Scan for the cell matching the given text and deliver its [x, y] coordinate at center. 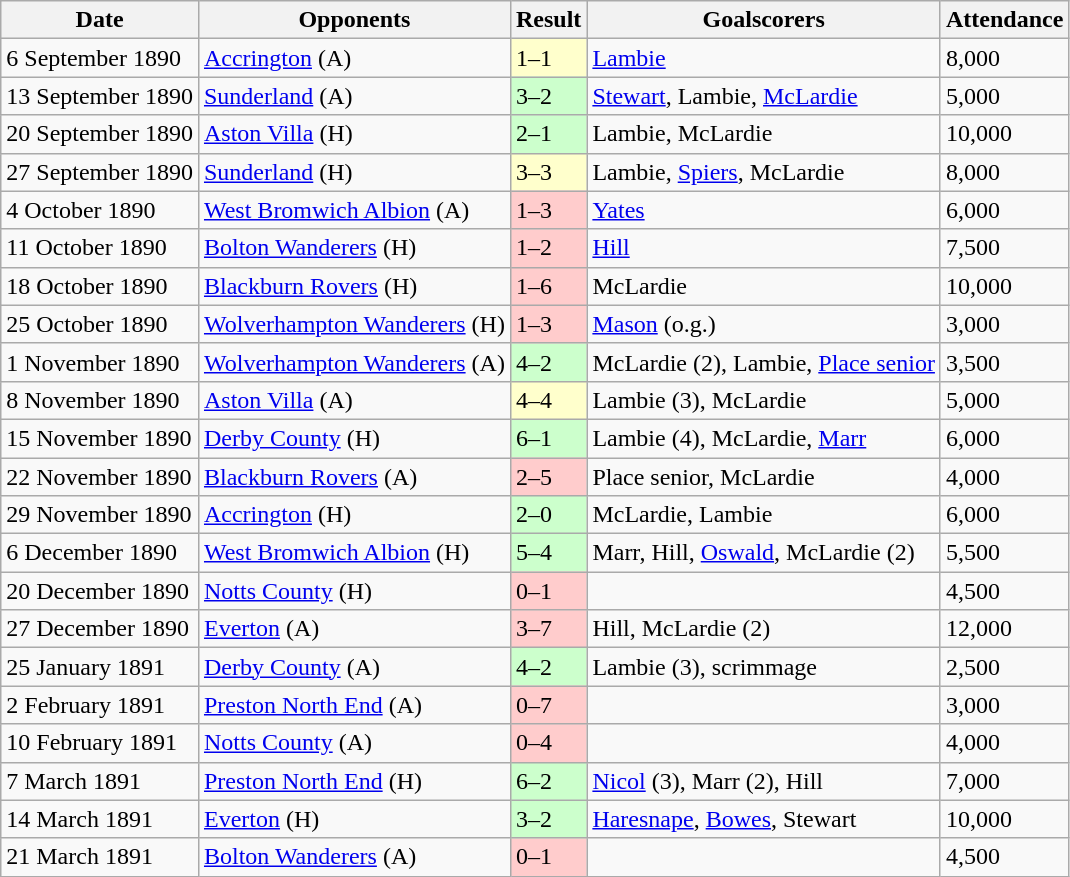
1–6 [548, 286]
27 September 1890 [100, 172]
5,500 [1004, 553]
18 October 1890 [100, 286]
Bolton Wanderers (H) [354, 248]
Lambie, Spiers, McLardie [764, 172]
10 February 1891 [100, 743]
Wolverhampton Wanderers (A) [354, 362]
2–1 [548, 134]
Preston North End (A) [354, 705]
Accrington (A) [354, 58]
2–0 [548, 515]
Attendance [1004, 20]
12,000 [1004, 629]
7 March 1891 [100, 781]
Preston North End (H) [354, 781]
0–4 [548, 743]
6–2 [548, 781]
8 November 1890 [100, 400]
Derby County (A) [354, 667]
Lambie (3), scrimmage [764, 667]
11 October 1890 [100, 248]
Goalscorers [764, 20]
Yates [764, 210]
Derby County (H) [354, 438]
Accrington (H) [354, 515]
29 November 1890 [100, 515]
7,000 [1004, 781]
15 November 1890 [100, 438]
West Bromwich Albion (A) [354, 210]
2–5 [548, 477]
Wolverhampton Wanderers (H) [354, 324]
20 September 1890 [100, 134]
22 November 1890 [100, 477]
McLardie, Lambie [764, 515]
Aston Villa (H) [354, 134]
Everton (A) [354, 629]
Sunderland (H) [354, 172]
Opponents [354, 20]
25 October 1890 [100, 324]
Lambie (3), McLardie [764, 400]
Haresnape, Bowes, Stewart [764, 819]
Nicol (3), Marr (2), Hill [764, 781]
1–1 [548, 58]
Mason (o.g.) [764, 324]
1 November 1890 [100, 362]
6–1 [548, 438]
4 October 1890 [100, 210]
6 September 1890 [100, 58]
0–7 [548, 705]
Result [548, 20]
20 December 1890 [100, 591]
Stewart, Lambie, McLardie [764, 96]
2 February 1891 [100, 705]
Bolton Wanderers (A) [354, 857]
Blackburn Rovers (H) [354, 286]
14 March 1891 [100, 819]
4–4 [548, 400]
McLardie [764, 286]
13 September 1890 [100, 96]
Place senior, McLardie [764, 477]
Marr, Hill, Oswald, McLardie (2) [764, 553]
Lambie, McLardie [764, 134]
Sunderland (A) [354, 96]
West Bromwich Albion (H) [354, 553]
Hill [764, 248]
Everton (H) [354, 819]
27 December 1890 [100, 629]
7,500 [1004, 248]
3,500 [1004, 362]
Aston Villa (A) [354, 400]
Notts County (A) [354, 743]
Notts County (H) [354, 591]
Blackburn Rovers (A) [354, 477]
3–7 [548, 629]
Hill, McLardie (2) [764, 629]
3–3 [548, 172]
McLardie (2), Lambie, Place senior [764, 362]
6 December 1890 [100, 553]
2,500 [1004, 667]
5–4 [548, 553]
Date [100, 20]
Lambie (4), McLardie, Marr [764, 438]
25 January 1891 [100, 667]
Lambie [764, 58]
1–2 [548, 248]
21 March 1891 [100, 857]
